Extract the (x, y) coordinate from the center of the cell holding the provided text.  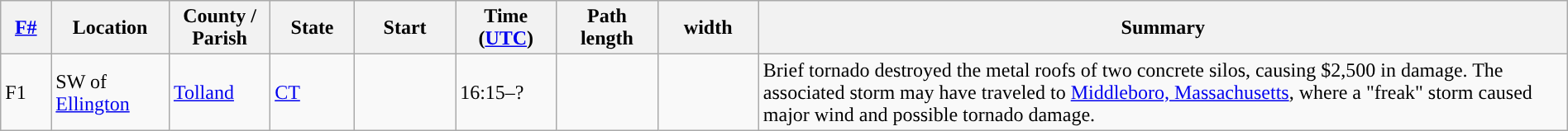
F1 (26, 92)
State (313, 28)
Tolland (219, 92)
SW of Ellington (111, 92)
16:15–? (506, 92)
F# (26, 28)
Location (111, 28)
Path length (607, 28)
Summary (1163, 28)
Start (404, 28)
County / Parish (219, 28)
CT (313, 92)
width (708, 28)
Time (UTC) (506, 28)
